Return the [x, y] coordinate for the center point of the cell that contains the specified text.  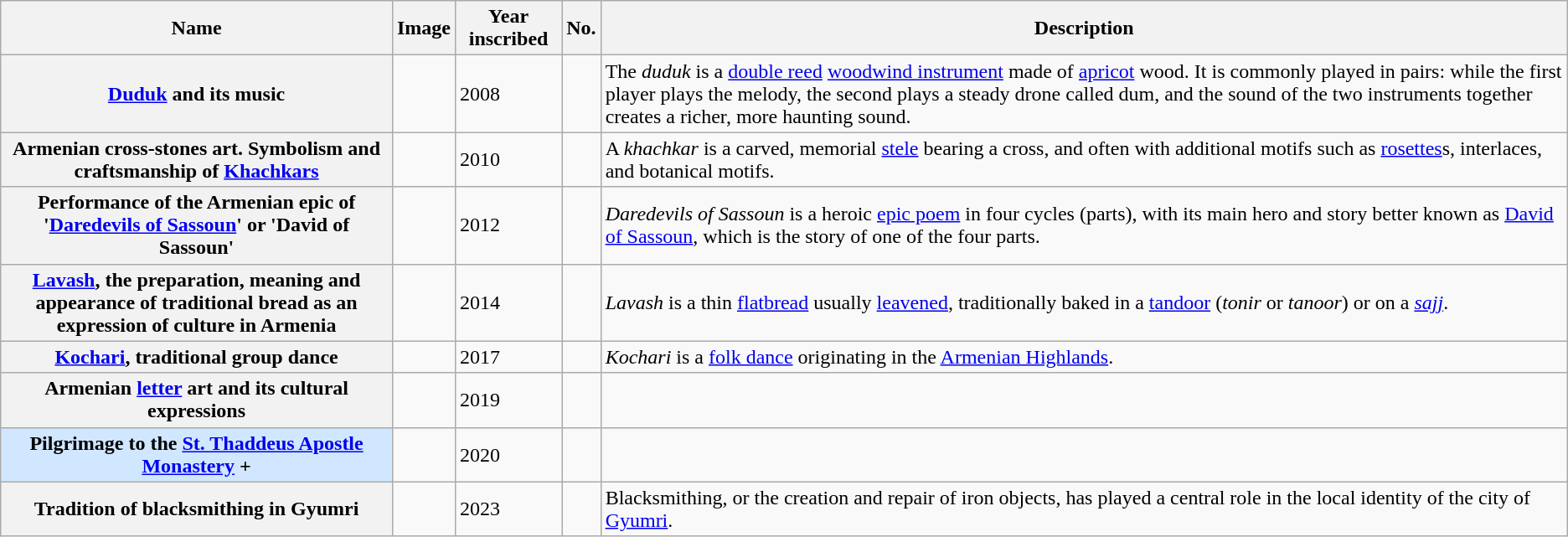
Tradition of blacksmithing in Gyumri [197, 509]
Blacksmithing, or the creation and repair of iron objects, has played a central role in the local identity of the city of Gyumri. [1084, 509]
Kochari, traditional group dance [197, 357]
2019 [508, 400]
2020 [508, 454]
Armenian letter art and its cultural expressions [197, 400]
2012 [508, 225]
A khachkar is a carved, memorial stele bearing a cross, and often with additional motifs such as rosettess, interlaces, and botanical motifs. [1084, 159]
Name [197, 28]
Duduk and its music [197, 94]
Image [424, 28]
2017 [508, 357]
Performance of the Armenian epic of 'Daredevils of Sassoun' or 'David of Sassoun' [197, 225]
Description [1084, 28]
2010 [508, 159]
2023 [508, 509]
2008 [508, 94]
Armenian cross-stones art. Symbolism and craftsmanship of Khachkars [197, 159]
Lavash, the preparation, meaning and appearance of traditional bread as an expression of culture in Armenia [197, 302]
No. [581, 28]
Year inscribed [508, 28]
Pilgrimage to the St. Thaddeus Apostle Monastery + [197, 454]
2014 [508, 302]
Lavash is a thin flatbread usually leavened, traditionally baked in a tandoor (tonir or tanoor) or on a sajj. [1084, 302]
Kochari is a folk dance originating in the Armenian Highlands. [1084, 357]
